Identify which cell holds the provided text, then report its [x, y] central coordinate. 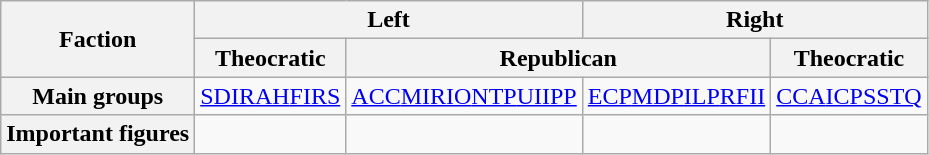
ECPMDPILPRFII [676, 96]
Important figures [98, 134]
CCAICPSSTQ [849, 96]
Faction [98, 39]
SDIRAHFIRS [270, 96]
Right [754, 20]
ACCMIRIONTPUIIPP [464, 96]
Left [389, 20]
Main groups [98, 96]
Republican [558, 58]
